Return [x, y] of the center of cell containing provided text 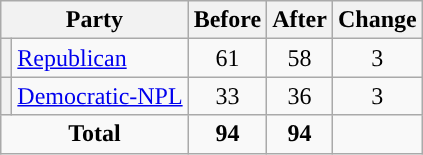
After [300, 20]
61 [228, 58]
Republican [100, 58]
Democratic-NPL [100, 96]
Change [377, 20]
36 [300, 96]
Before [228, 20]
Total [94, 134]
58 [300, 58]
Party [94, 20]
33 [228, 96]
